Scan for the cell matching the given text and deliver its (X, Y) coordinate at center. 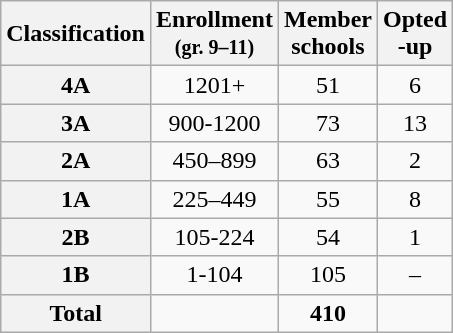
8 (414, 199)
3A (76, 123)
410 (328, 313)
2B (76, 237)
63 (328, 161)
1 (414, 237)
Classification (76, 34)
55 (328, 199)
73 (328, 123)
1A (76, 199)
– (414, 275)
105 (328, 275)
1201+ (214, 85)
2 (414, 161)
6 (414, 85)
Total (76, 313)
4A (76, 85)
54 (328, 237)
105-224 (214, 237)
225–449 (214, 199)
13 (414, 123)
Opted-up (414, 34)
Enrollment(gr. 9–11) (214, 34)
900-1200 (214, 123)
1B (76, 275)
450–899 (214, 161)
1-104 (214, 275)
2A (76, 161)
51 (328, 85)
Memberschools (328, 34)
